For the text-containing cell, return its midpoint in [x, y] coordinate format. 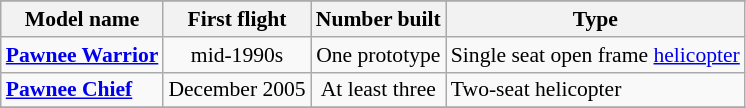
Pawnee Chief [82, 90]
One prototype [378, 55]
Two-seat helicopter [596, 90]
Type [596, 19]
Pawnee Warrior [82, 55]
Model name [82, 19]
December 2005 [236, 90]
Single seat open frame helicopter [596, 55]
mid-1990s [236, 55]
Number built [378, 19]
At least three [378, 90]
First flight [236, 19]
